Locate the cell with the specified text and output its (x, y) center coordinate. 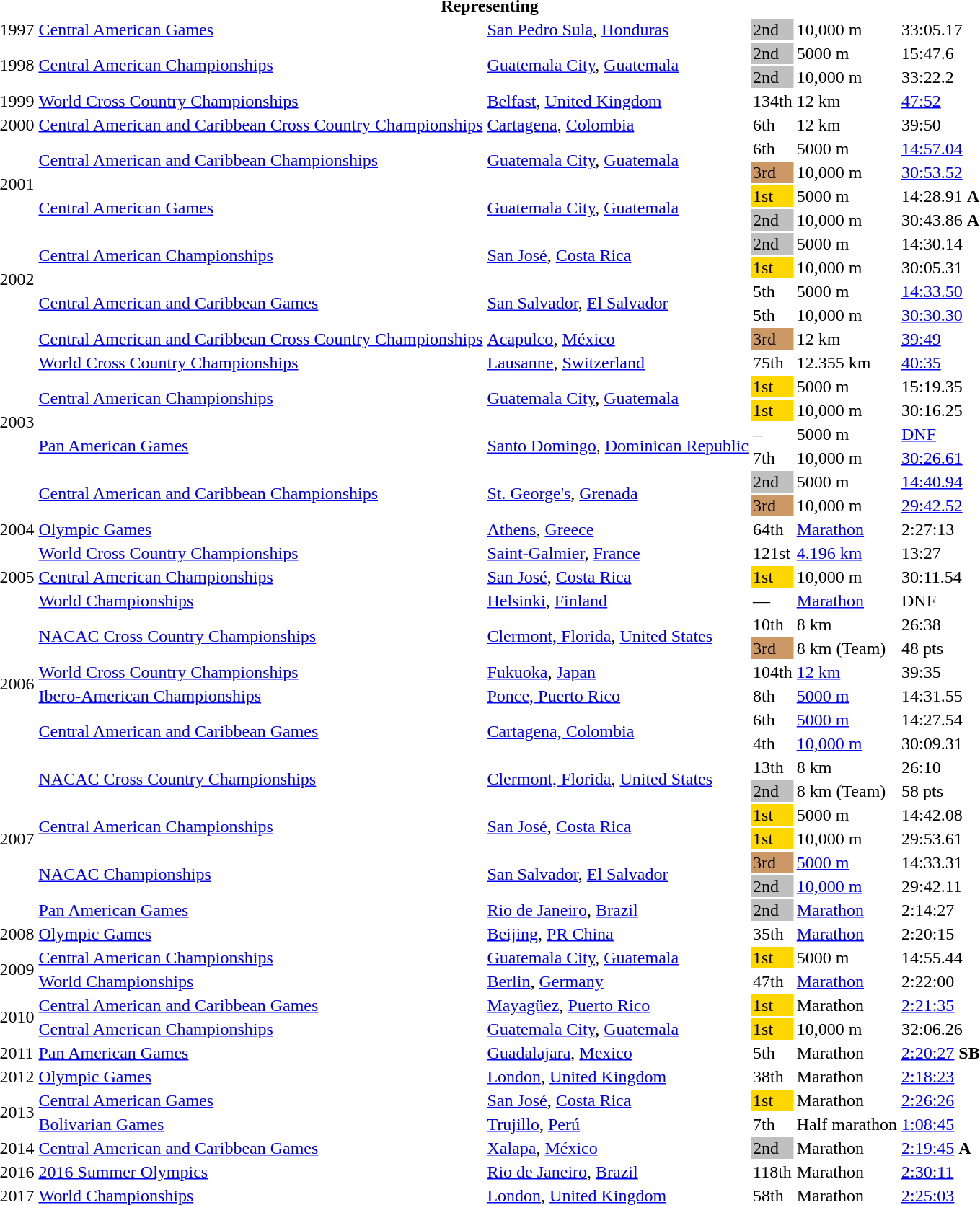
118th (773, 1172)
12.355 km (847, 363)
2016 Summer Olympics (261, 1172)
10th (773, 624)
134th (773, 101)
75th (773, 363)
– (773, 434)
13th (773, 767)
San Pedro Sula, Honduras (618, 30)
Ponce, Puerto Rico (618, 696)
Saint-Galmier, France (618, 553)
35th (773, 934)
Half marathon (847, 1124)
Bolivarian Games (261, 1124)
4th (773, 743)
104th (773, 672)
St. George's, Grenada (618, 493)
Helsinki, Finland (618, 601)
— (773, 601)
8th (773, 696)
Xalapa, México (618, 1148)
64th (773, 529)
Belfast, United Kingdom (618, 101)
Guadalajara, Mexico (618, 1053)
NACAC Championships (261, 874)
47th (773, 981)
Santo Domingo, Dominican Republic (618, 446)
4.196 km (847, 553)
Acapulco, México (618, 339)
38th (773, 1077)
Fukuoka, Japan (618, 672)
Ibero-American Championships (261, 696)
Berlin, Germany (618, 981)
Lausanne, Switzerland (618, 363)
121st (773, 553)
Athens, Greece (618, 529)
London, United Kingdom (618, 1077)
Trujillo, Perú (618, 1124)
Beijing, PR China (618, 934)
Mayagüez, Puerto Rico (618, 1005)
